Extract the (X, Y) coordinate from the center of the cell holding the provided text.  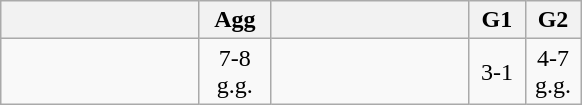
3-1 (497, 72)
4-7 g.g. (553, 72)
Agg (234, 20)
7-8 g.g. (234, 72)
G2 (553, 20)
G1 (497, 20)
